Pinpoint the cell where the given text exists, returning its [X, Y] midpoint coordinate. 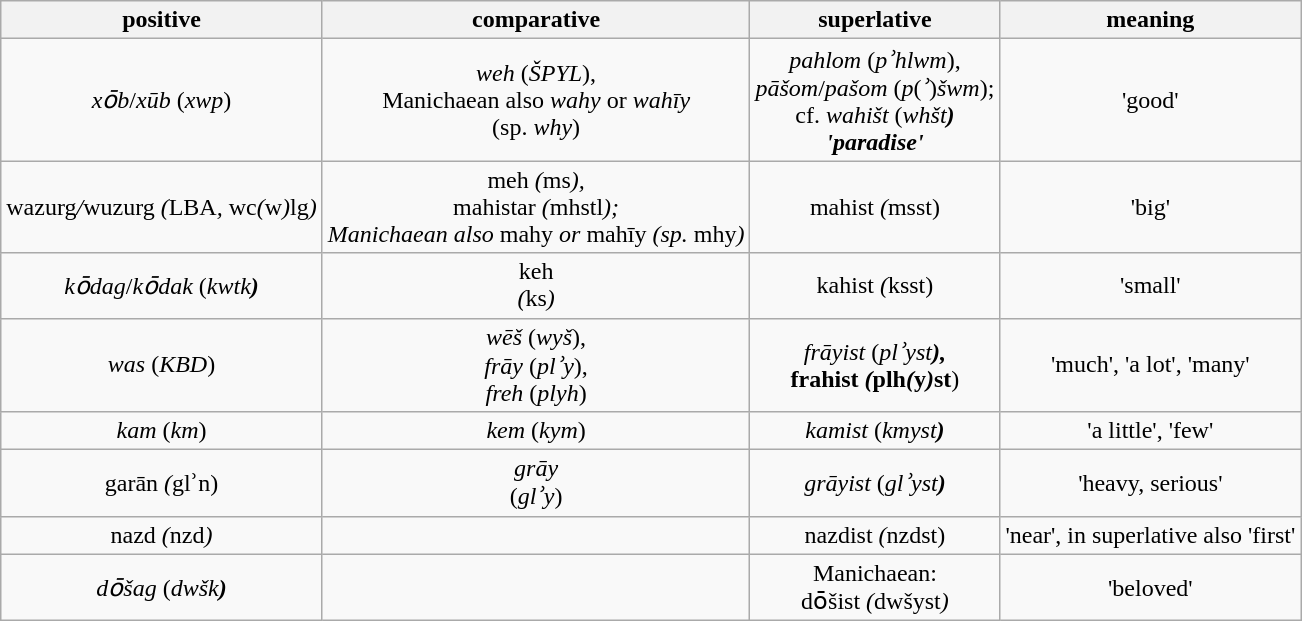
weh (ŠPYL),Manichaean also wahy or wahīy(sp. why) [536, 100]
pahlom (pʾhlwm),pāšom/pašom (p(ʾ)šwm);cf. wahišt (whšt)'paradise' [875, 100]
grāy(glʾy) [536, 484]
kahist (ksst) [875, 286]
dо̄šag (dwšk) [162, 588]
comparative [536, 20]
kem (kym) [536, 431]
nazd (nzd) [162, 535]
kamist (kmyst) [875, 431]
'a little', 'few' [1150, 431]
'good' [1150, 100]
superlative [875, 20]
was (KBD) [162, 365]
kam (km) [162, 431]
'small' [1150, 286]
meaning [1150, 20]
'big' [1150, 207]
frāyist (plʾyst),frahist (plh(y)st) [875, 365]
Manichaean:dо̄šist (dwšyst) [875, 588]
keh(ks) [536, 286]
garān (glʾn) [162, 484]
'much', 'a lot', 'many' [1150, 365]
positive [162, 20]
mahist (msst) [875, 207]
meh (ms),mahistar (mhstl);Manichaean also mahy or mahīy (sp. mhy) [536, 207]
kо̄dag/kо̄dak (kwtk) [162, 286]
'heavy, serious' [1150, 484]
wēš (wyš),frāy (plʾy),freh (plyh) [536, 365]
nazdist (nzdst) [875, 535]
wazurg/wuzurg (LBA, wc(w)lg) [162, 207]
'beloved' [1150, 588]
xо̄b/xūb (xwp) [162, 100]
grāyist (glʾyst) [875, 484]
'near', in superlative also 'first' [1150, 535]
